Find where the given text appears and provide that cell's center as (X, Y) coordinate. 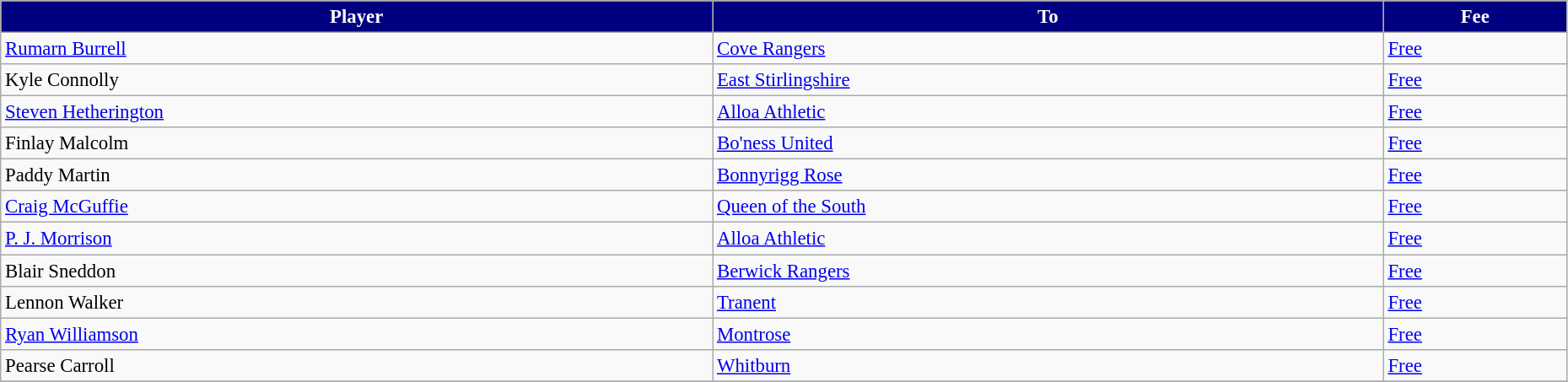
Paddy Martin (357, 175)
East Stirlingshire (1048, 80)
Bo'ness United (1048, 143)
Kyle Connolly (357, 80)
Steven Hetherington (357, 112)
Player (357, 17)
Pearse Carroll (357, 365)
Finlay Malcolm (357, 143)
Bonnyrigg Rose (1048, 175)
Ryan Williamson (357, 334)
Whitburn (1048, 365)
P. J. Morrison (357, 239)
Cove Rangers (1048, 49)
Blair Sneddon (357, 271)
Tranent (1048, 302)
Berwick Rangers (1048, 271)
Fee (1474, 17)
Rumarn Burrell (357, 49)
Queen of the South (1048, 207)
To (1048, 17)
Craig McGuffie (357, 207)
Lennon Walker (357, 302)
Montrose (1048, 334)
